For the text-containing cell, return its midpoint in [X, Y] coordinate format. 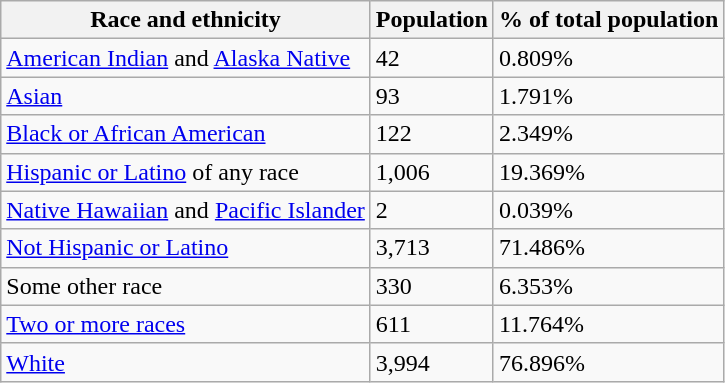
6.353% [608, 286]
American Indian and Alaska Native [186, 58]
Some other race [186, 286]
Not Hispanic or Latino [186, 248]
330 [432, 286]
2 [432, 210]
1,006 [432, 172]
Race and ethnicity [186, 20]
White [186, 362]
76.896% [608, 362]
0.809% [608, 58]
Two or more races [186, 324]
Hispanic or Latino of any race [186, 172]
3,713 [432, 248]
% of total population [608, 20]
11.764% [608, 324]
Black or African American [186, 134]
Population [432, 20]
42 [432, 58]
93 [432, 96]
1.791% [608, 96]
2.349% [608, 134]
3,994 [432, 362]
122 [432, 134]
611 [432, 324]
19.369% [608, 172]
0.039% [608, 210]
Asian [186, 96]
Native Hawaiian and Pacific Islander [186, 210]
71.486% [608, 248]
